Find where the given text appears and provide that cell's center as (X, Y) coordinate. 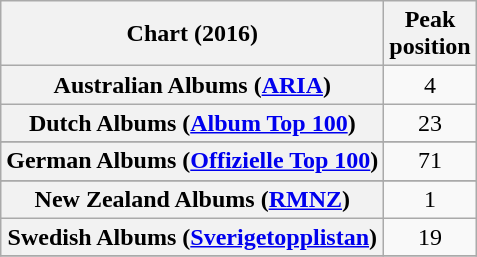
4 (430, 85)
New Zealand Albums (RMNZ) (192, 199)
Australian Albums (ARIA) (192, 85)
Swedish Albums (Sverigetopplistan) (192, 237)
Peakposition (430, 34)
Chart (2016) (192, 34)
1 (430, 199)
German Albums (Offizielle Top 100) (192, 161)
Dutch Albums (Album Top 100) (192, 123)
19 (430, 237)
23 (430, 123)
71 (430, 161)
